Extract the [x, y] coordinate from the center of the cell holding the provided text.  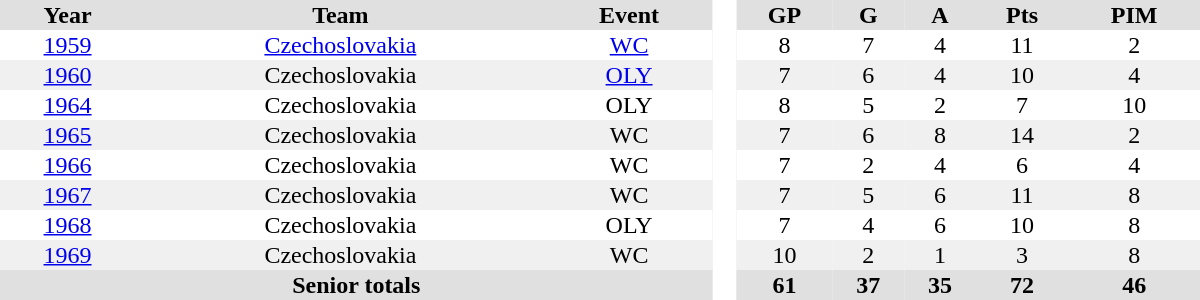
A [940, 15]
1965 [68, 135]
1959 [68, 45]
1964 [68, 105]
Team [340, 15]
1967 [68, 195]
GP [784, 15]
PIM [1134, 15]
Event [630, 15]
Year [68, 15]
37 [869, 285]
72 [1022, 285]
46 [1134, 285]
14 [1022, 135]
1 [940, 255]
1969 [68, 255]
1960 [68, 75]
35 [940, 285]
Senior totals [356, 285]
61 [784, 285]
1966 [68, 165]
G [869, 15]
3 [1022, 255]
Pts [1022, 15]
1968 [68, 225]
